Identify which cell holds the provided text, then report its [X, Y] central coordinate. 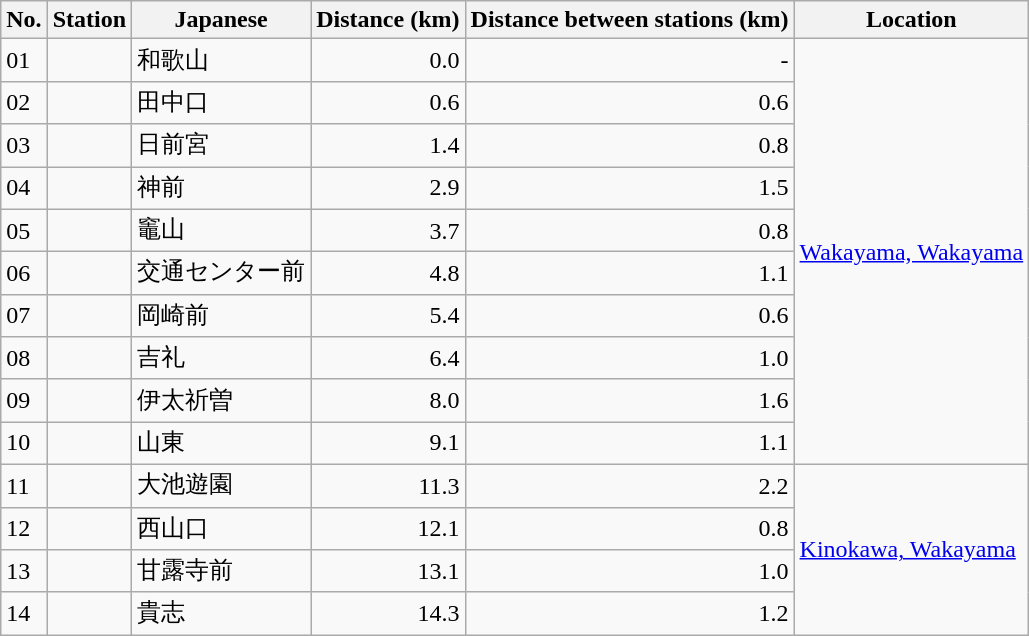
2.9 [388, 188]
1.5 [630, 188]
田中口 [222, 102]
08 [24, 358]
12 [24, 528]
Wakayama, Wakayama [912, 252]
貴志 [222, 614]
14.3 [388, 614]
3.7 [388, 230]
Location [912, 20]
竈山 [222, 230]
10 [24, 444]
No. [24, 20]
山東 [222, 444]
西山口 [222, 528]
14 [24, 614]
Distance between stations (km) [630, 20]
Kinokawa, Wakayama [912, 549]
1.4 [388, 146]
吉礼 [222, 358]
12.1 [388, 528]
和歌山 [222, 60]
03 [24, 146]
日前宮 [222, 146]
6.4 [388, 358]
05 [24, 230]
4.8 [388, 274]
07 [24, 316]
8.0 [388, 400]
甘露寺前 [222, 572]
岡崎前 [222, 316]
Japanese [222, 20]
交通センター前 [222, 274]
Station [89, 20]
0.0 [388, 60]
13 [24, 572]
13.1 [388, 572]
1.2 [630, 614]
04 [24, 188]
Distance (km) [388, 20]
09 [24, 400]
伊太祈曽 [222, 400]
大池遊園 [222, 486]
11 [24, 486]
01 [24, 60]
1.6 [630, 400]
9.1 [388, 444]
11.3 [388, 486]
02 [24, 102]
06 [24, 274]
神前 [222, 188]
- [630, 60]
2.2 [630, 486]
5.4 [388, 316]
